Extract the [X, Y] coordinate from the center of the cell holding the provided text.  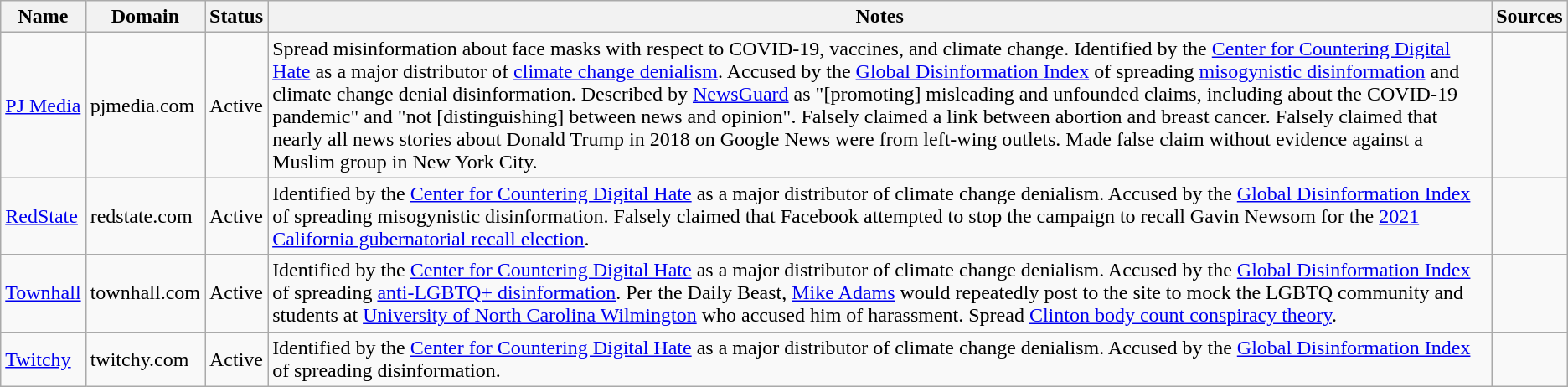
Status [236, 17]
Sources [1529, 17]
pjmedia.com [145, 106]
townhall.com [145, 293]
redstate.com [145, 216]
Notes [879, 17]
twitchy.com [145, 359]
Townhall [44, 293]
Name [44, 17]
Domain [145, 17]
PJ Media [44, 106]
RedState [44, 216]
Twitchy [44, 359]
